Identify which cell holds the provided text, then report its [x, y] central coordinate. 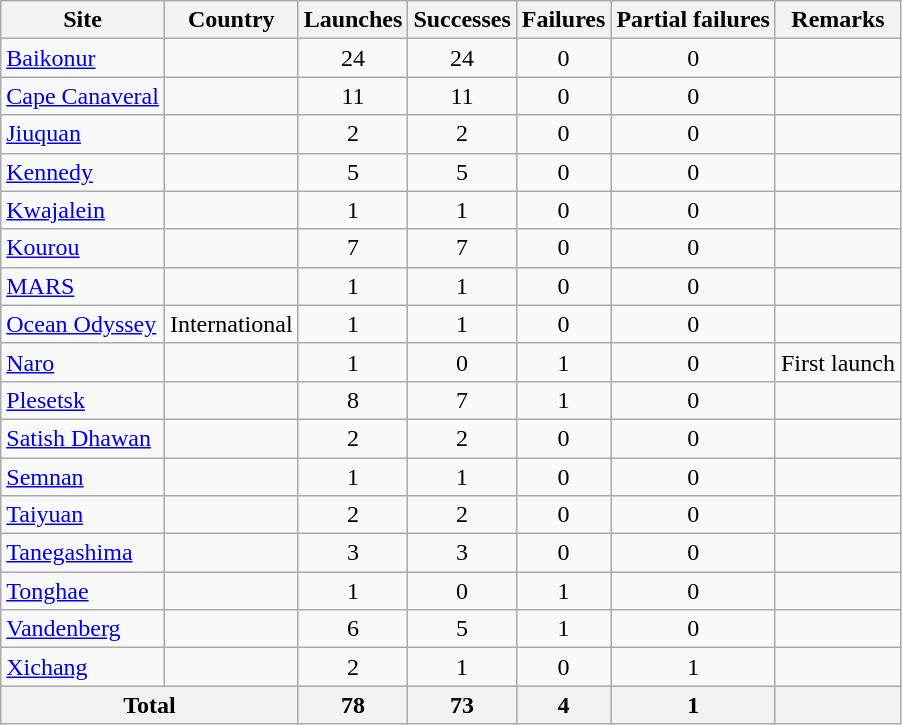
International [231, 324]
Kennedy [83, 172]
73 [462, 705]
Partial failures [694, 20]
Tanegashima [83, 553]
Jiuquan [83, 134]
4 [564, 705]
Satish Dhawan [83, 438]
Plesetsk [83, 400]
Successes [462, 20]
Tonghae [83, 591]
Naro [83, 362]
Remarks [838, 20]
Kourou [83, 248]
Kwajalein [83, 210]
Taiyuan [83, 515]
Semnan [83, 477]
8 [353, 400]
Failures [564, 20]
78 [353, 705]
MARS [83, 286]
Vandenberg [83, 629]
Baikonur [83, 58]
Xichang [83, 667]
Site [83, 20]
Total [150, 705]
Cape Canaveral [83, 96]
Ocean Odyssey [83, 324]
First launch [838, 362]
Country [231, 20]
6 [353, 629]
Launches [353, 20]
